Scan for the cell matching the given text and deliver its (X, Y) coordinate at center. 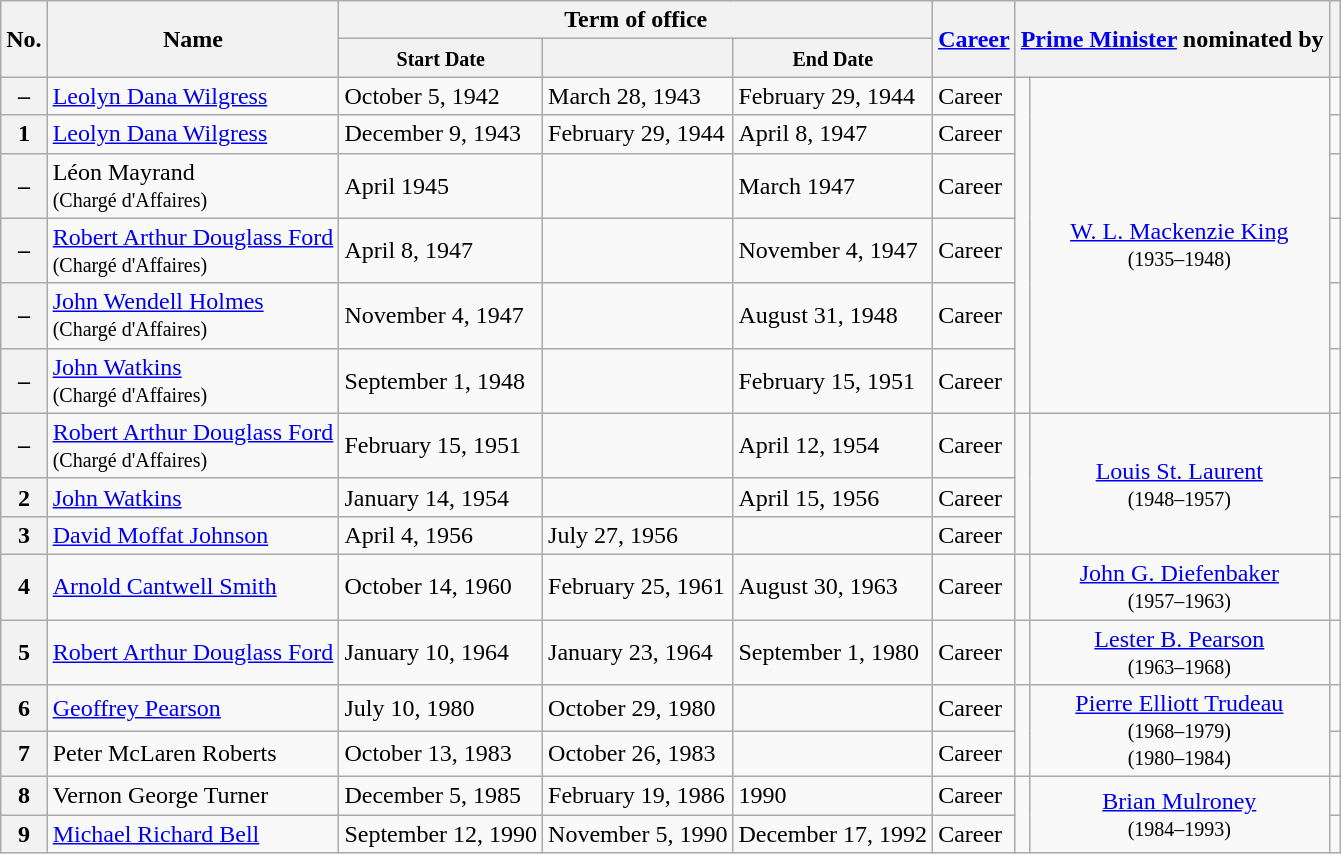
October 5, 1942 (441, 96)
October 14, 1960 (441, 586)
Start Date (441, 58)
November 5, 1990 (638, 834)
John Wendell Holmes(Chargé d'Affaires) (193, 316)
2 (24, 497)
Name (193, 39)
December 17, 1992 (833, 834)
October 13, 1983 (441, 754)
August 30, 1963 (833, 586)
December 9, 1943 (441, 134)
August 31, 1948 (833, 316)
Léon Mayrand(Chargé d'Affaires) (193, 186)
April 4, 1956 (441, 535)
7 (24, 754)
September 12, 1990 (441, 834)
Term of office (636, 20)
October 29, 1980 (638, 708)
October 26, 1983 (638, 754)
February 19, 1986 (638, 796)
Brian Mulroney(1984–1993) (1180, 815)
End Date (833, 58)
September 1, 1948 (441, 380)
John Watkins(Chargé d'Affaires) (193, 380)
John G. Diefenbaker(1957–1963) (1180, 586)
July 10, 1980 (441, 708)
Prime Minister nominated by (1172, 39)
Peter McLaren Roberts (193, 754)
1990 (833, 796)
September 1, 1980 (833, 652)
March 1947 (833, 186)
January 10, 1964 (441, 652)
W. L. Mackenzie King(1935–1948) (1180, 245)
Geoffrey Pearson (193, 708)
March 28, 1943 (638, 96)
April 12, 1954 (833, 446)
8 (24, 796)
April 1945 (441, 186)
July 27, 1956 (638, 535)
February 25, 1961 (638, 586)
Robert Arthur Douglass Ford (193, 652)
9 (24, 834)
Michael Richard Bell (193, 834)
4 (24, 586)
6 (24, 708)
David Moffat Johnson (193, 535)
April 15, 1956 (833, 497)
Vernon George Turner (193, 796)
Pierre Elliott Trudeau(1968–1979)(1980–1984) (1180, 731)
Louis St. Laurent(1948–1957) (1180, 484)
5 (24, 652)
Lester B. Pearson(1963–1968) (1180, 652)
1 (24, 134)
No. (24, 39)
January 23, 1964 (638, 652)
Arnold Cantwell Smith (193, 586)
3 (24, 535)
John Watkins (193, 497)
January 14, 1954 (441, 497)
December 5, 1985 (441, 796)
